Find where the given text appears and provide that cell's center as [X, Y] coordinate. 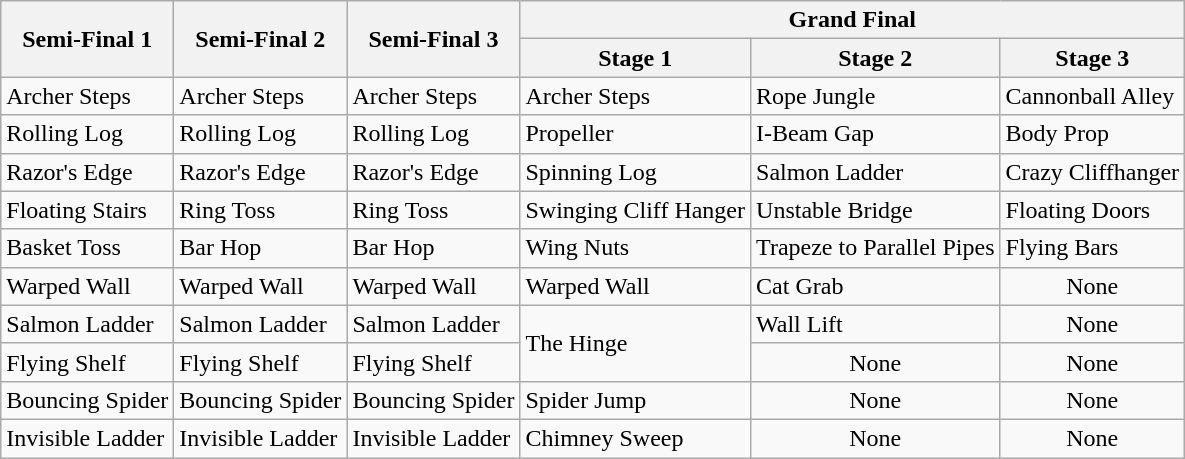
Rope Jungle [876, 96]
Semi-Final 1 [88, 39]
Semi-Final 3 [434, 39]
Basket Toss [88, 248]
Spider Jump [636, 400]
The Hinge [636, 343]
Body Prop [1092, 134]
I-Beam Gap [876, 134]
Stage 2 [876, 58]
Stage 3 [1092, 58]
Wall Lift [876, 324]
Wing Nuts [636, 248]
Floating Doors [1092, 210]
Semi-Final 2 [260, 39]
Cat Grab [876, 286]
Chimney Sweep [636, 438]
Swinging Cliff Hanger [636, 210]
Flying Bars [1092, 248]
Propeller [636, 134]
Crazy Cliffhanger [1092, 172]
Grand Final [852, 20]
Stage 1 [636, 58]
Unstable Bridge [876, 210]
Floating Stairs [88, 210]
Trapeze to Parallel Pipes [876, 248]
Cannonball Alley [1092, 96]
Spinning Log [636, 172]
